Extract the (X, Y) coordinate from the center of the cell holding the provided text.  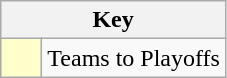
Key (114, 20)
Teams to Playoffs (134, 58)
